Search for the cell housing the specified text and yield its [X, Y] center coordinate. 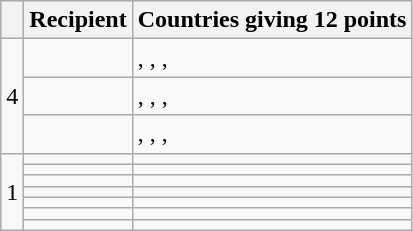
Recipient [78, 20]
Countries giving 12 points [272, 20]
1 [12, 192]
4 [12, 96]
